For the text-containing cell, return its midpoint in [X, Y] coordinate format. 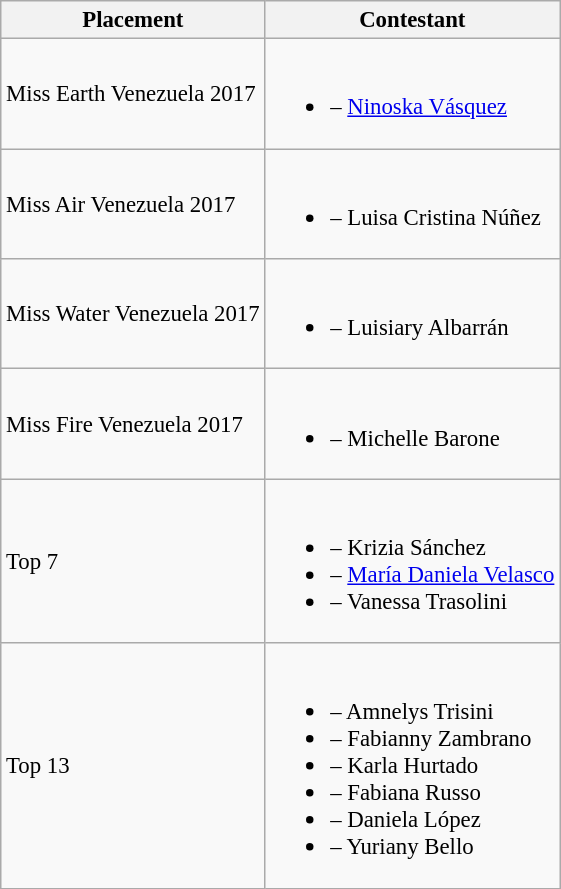
– Luisa Cristina Núñez [412, 204]
Miss Fire Venezuela 2017 [133, 424]
Contestant [412, 20]
Top 13 [133, 766]
Miss Earth Venezuela 2017 [133, 94]
– Amnelys Trisini – Fabianny Zambrano – Karla Hurtado – Fabiana Russo – Daniela López – Yuriany Bello [412, 766]
Top 7 [133, 561]
– Krizia Sánchez – María Daniela Velasco – Vanessa Trasolini [412, 561]
– Luisiary Albarrán [412, 314]
– Ninoska Vásquez [412, 94]
Miss Air Venezuela 2017 [133, 204]
– Michelle Barone [412, 424]
Placement [133, 20]
Miss Water Venezuela 2017 [133, 314]
